Identify which cell holds the provided text, then report its (X, Y) central coordinate. 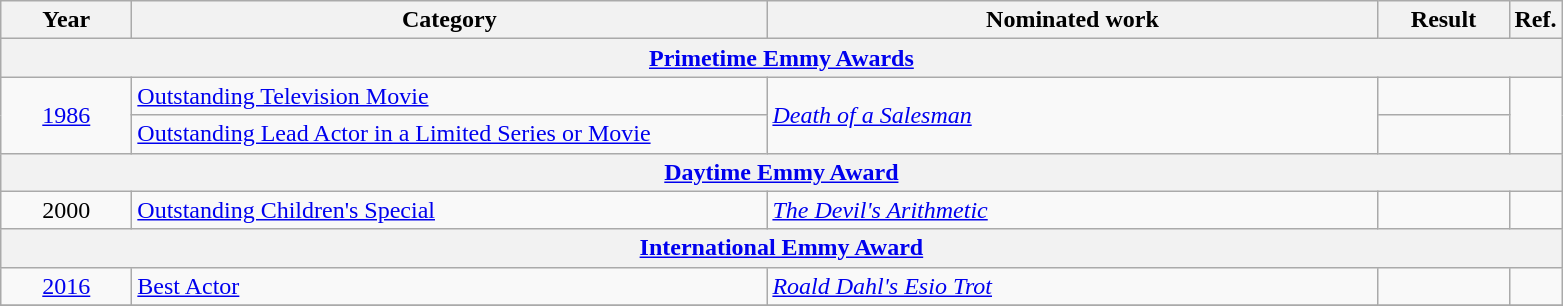
Ref. (1536, 20)
The Devil's Arithmetic (1072, 210)
Roald Dahl's Esio Trot (1072, 286)
Outstanding Children's Special (450, 210)
International Emmy Award (782, 248)
Primetime Emmy Awards (782, 58)
1986 (66, 115)
Best Actor (450, 286)
Daytime Emmy Award (782, 172)
2000 (66, 210)
Year (66, 20)
Nominated work (1072, 20)
Category (450, 20)
2016 (66, 286)
Outstanding Television Movie (450, 96)
Result (1444, 20)
Death of a Salesman (1072, 115)
Outstanding Lead Actor in a Limited Series or Movie (450, 134)
